Scan for the cell matching the given text and deliver its (x, y) coordinate at center. 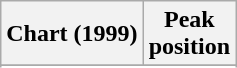
Chart (1999) (72, 34)
Peakposition (189, 34)
